Identify which cell holds the provided text, then report its (x, y) central coordinate. 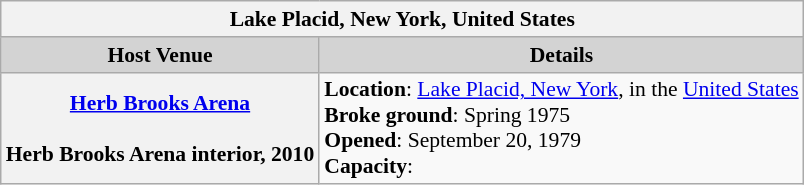
Herb Brooks ArenaHerb Brooks Arena interior, 2010 (160, 128)
Location: Lake Placid, New York, in the United StatesBroke ground: Spring 1975Opened: September 20, 1979Capacity: (561, 128)
Host Venue (160, 55)
Lake Placid, New York, United States (402, 19)
Details (561, 55)
